Locate the cell with the specified text and output its [X, Y] center coordinate. 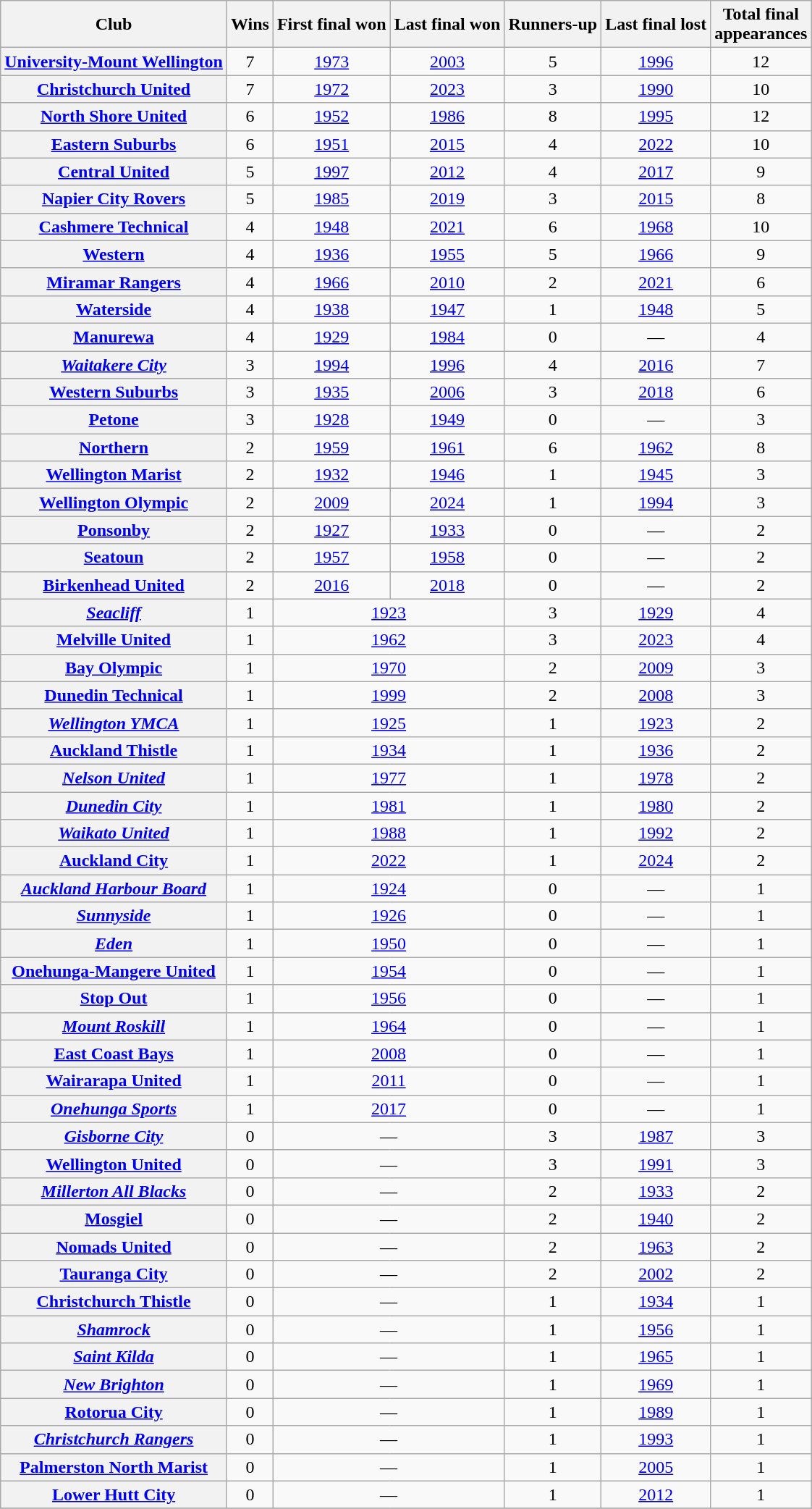
Ponsonby [114, 530]
Bay Olympic [114, 668]
1984 [447, 337]
1985 [331, 199]
Nelson United [114, 778]
2002 [656, 1274]
Mosgiel [114, 1219]
Petone [114, 420]
1938 [331, 309]
Palmerston North Marist [114, 1467]
Last final lost [656, 25]
1958 [447, 558]
1961 [447, 447]
Runners-up [553, 25]
1928 [331, 420]
1927 [331, 530]
1935 [331, 392]
Eden [114, 943]
Wairarapa United [114, 1081]
Wellington Marist [114, 475]
Waikato United [114, 833]
1959 [331, 447]
Napier City Rovers [114, 199]
1926 [389, 916]
Dunedin City [114, 806]
Wins [250, 25]
Seatoun [114, 558]
Central United [114, 172]
2010 [447, 282]
Auckland Harbour Board [114, 888]
Tauranga City [114, 1274]
Lower Hutt City [114, 1495]
1986 [447, 117]
Saint Kilda [114, 1357]
1973 [331, 62]
Shamrock [114, 1329]
Eastern Suburbs [114, 144]
Dunedin Technical [114, 695]
Rotorua City [114, 1412]
Western Suburbs [114, 392]
2003 [447, 62]
East Coast Bays [114, 1054]
Gisborne City [114, 1136]
1924 [389, 888]
1995 [656, 117]
2019 [447, 199]
Stop Out [114, 999]
Northern [114, 447]
1970 [389, 668]
Club [114, 25]
Mount Roskill [114, 1026]
Miramar Rangers [114, 282]
1947 [447, 309]
Manurewa [114, 337]
1978 [656, 778]
1992 [656, 833]
Auckland City [114, 861]
1940 [656, 1219]
Wellington YMCA [114, 723]
Last final won [447, 25]
Total finalappearances [761, 25]
1993 [656, 1439]
1951 [331, 144]
1946 [447, 475]
1977 [389, 778]
North Shore United [114, 117]
Waterside [114, 309]
1950 [389, 943]
1964 [389, 1026]
1932 [331, 475]
First final won [331, 25]
1997 [331, 172]
1925 [389, 723]
Sunnyside [114, 916]
Seacliff [114, 613]
Wellington United [114, 1164]
1949 [447, 420]
Melville United [114, 640]
1988 [389, 833]
Christchurch Thistle [114, 1302]
Western [114, 254]
1991 [656, 1164]
1955 [447, 254]
2006 [447, 392]
Onehunga-Mangere United [114, 971]
New Brighton [114, 1384]
2005 [656, 1467]
1987 [656, 1136]
1957 [331, 558]
Nomads United [114, 1246]
Onehunga Sports [114, 1109]
Auckland Thistle [114, 750]
Waitakere City [114, 364]
Christchurch United [114, 89]
1972 [331, 89]
University-Mount Wellington [114, 62]
1954 [389, 971]
Millerton All Blacks [114, 1191]
Christchurch Rangers [114, 1439]
1990 [656, 89]
1952 [331, 117]
1963 [656, 1246]
Wellington Olympic [114, 503]
Birkenhead United [114, 585]
2011 [389, 1081]
1981 [389, 806]
1989 [656, 1412]
1969 [656, 1384]
1945 [656, 475]
Cashmere Technical [114, 227]
1968 [656, 227]
1965 [656, 1357]
1980 [656, 806]
1999 [389, 695]
